Locate the cell with the specified text and output its [X, Y] center coordinate. 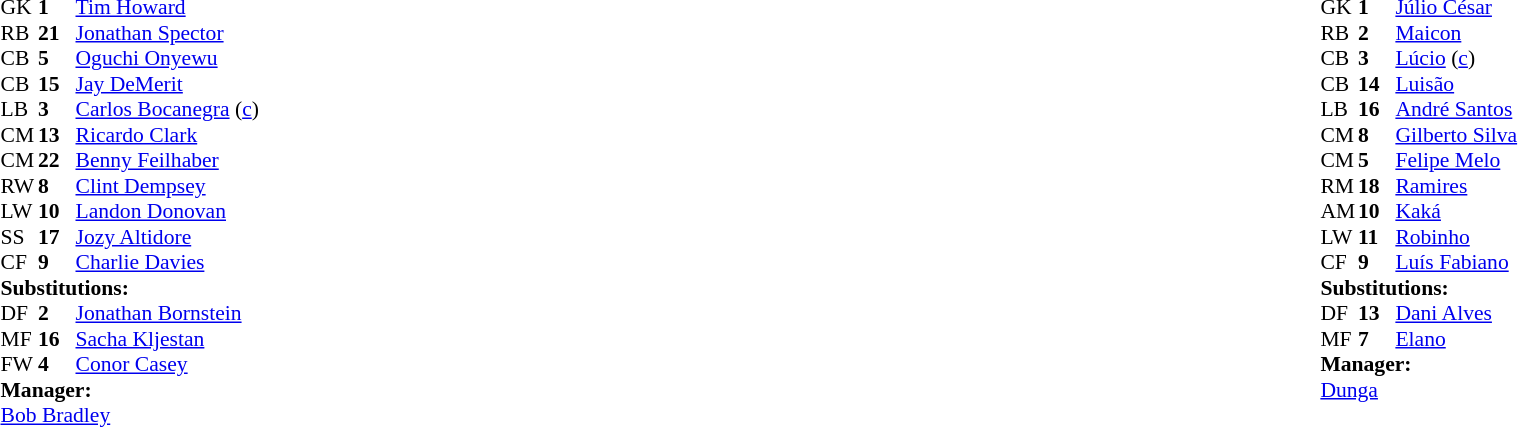
7 [1377, 339]
Landon Donovan [168, 211]
Conor Casey [168, 365]
Robinho [1456, 237]
Jozy Altidore [168, 237]
11 [1377, 237]
Benny Feilhaber [168, 161]
14 [1377, 84]
22 [57, 161]
Jay DeMerit [168, 84]
Oguchi Onyewu [168, 59]
17 [57, 237]
Ramires [1456, 186]
Felipe Melo [1456, 161]
FW [19, 365]
Clint Dempsey [168, 186]
Elano [1456, 339]
Sacha Kljestan [168, 339]
Kaká [1456, 211]
Luisão [1456, 84]
Ricardo Clark [168, 135]
AM [1339, 211]
Jonathan Spector [168, 33]
Charlie Davies [168, 263]
SS [19, 237]
18 [1377, 186]
Dani Alves [1456, 313]
Lúcio (c) [1456, 59]
Maicon [1456, 33]
4 [57, 365]
Dunga [1418, 390]
André Santos [1456, 109]
Carlos Bocanegra (c) [168, 109]
RM [1339, 186]
Gilberto Silva [1456, 135]
21 [57, 33]
Jonathan Bornstein [168, 313]
15 [57, 84]
Luís Fabiano [1456, 263]
RW [19, 186]
